Identify which cell holds the provided text, then report its [X, Y] central coordinate. 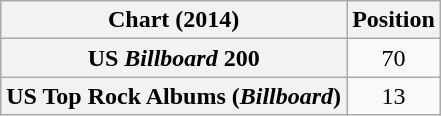
70 [394, 58]
US Billboard 200 [174, 58]
US Top Rock Albums (Billboard) [174, 96]
Chart (2014) [174, 20]
13 [394, 96]
Position [394, 20]
